Return (x, y) of the center of cell containing provided text 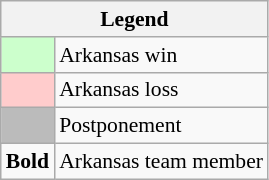
Arkansas team member (161, 162)
Arkansas win (161, 55)
Postponement (161, 126)
Bold (28, 162)
Legend (134, 19)
Arkansas loss (161, 90)
